Search for the cell housing the specified text and yield its [x, y] center coordinate. 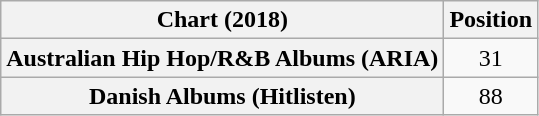
88 [491, 96]
Position [491, 20]
Australian Hip Hop/R&B Albums (ARIA) [222, 58]
Danish Albums (Hitlisten) [222, 96]
Chart (2018) [222, 20]
31 [491, 58]
